Return (x, y) of the center of cell containing provided text 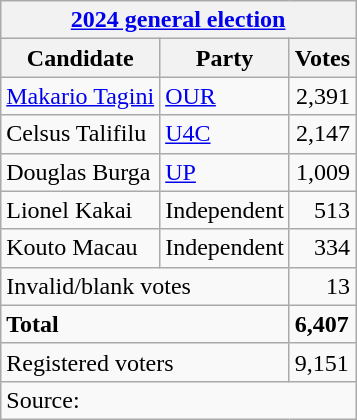
6,407 (322, 324)
Invalid/blank votes (146, 286)
13 (322, 286)
U4C (225, 134)
Party (225, 58)
Celsus Talifilu (80, 134)
Makario Tagini (80, 96)
2024 general election (178, 20)
Candidate (80, 58)
Douglas Burga (80, 172)
334 (322, 248)
Votes (322, 58)
Registered voters (146, 362)
513 (322, 210)
Kouto Macau (80, 248)
2,391 (322, 96)
Total (146, 324)
OUR (225, 96)
1,009 (322, 172)
9,151 (322, 362)
UP (225, 172)
Lionel Kakai (80, 210)
Source: (178, 400)
2,147 (322, 134)
